Detect which cell encompasses the target text, then output its (x, y) center coordinate. 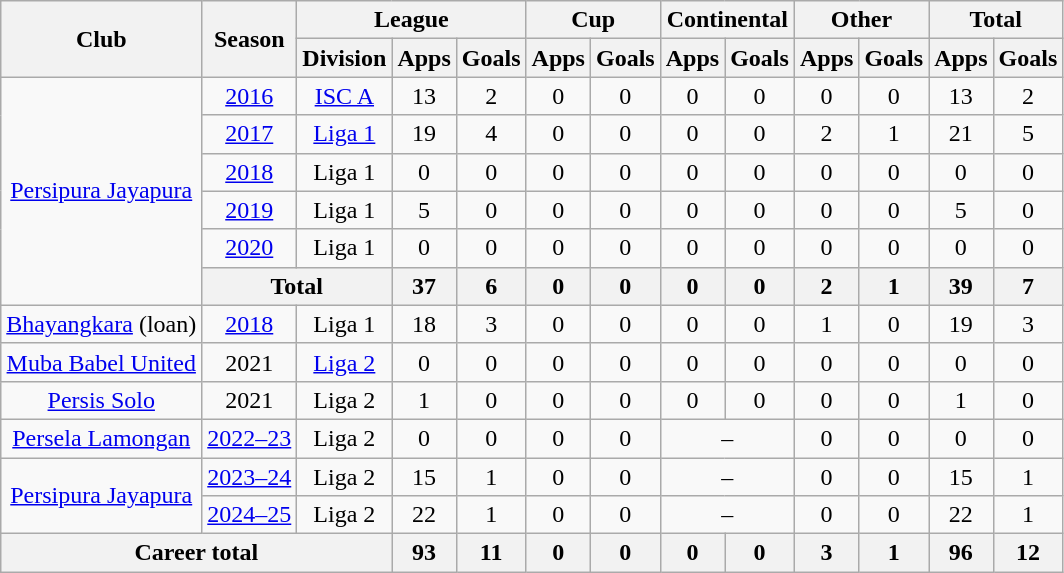
Club (102, 39)
Cup (593, 20)
2023–24 (250, 477)
Muba Babel United (102, 362)
93 (424, 553)
11 (491, 553)
League (412, 20)
2016 (250, 96)
7 (1028, 286)
37 (424, 286)
Continental (727, 20)
2020 (250, 248)
Other (861, 20)
6 (491, 286)
2017 (250, 134)
2019 (250, 210)
Persis Solo (102, 400)
Division (344, 58)
ISC A (344, 96)
39 (961, 286)
Season (250, 39)
96 (961, 553)
Bhayangkara (loan) (102, 324)
18 (424, 324)
12 (1028, 553)
21 (961, 134)
2022–23 (250, 438)
Career total (196, 553)
4 (491, 134)
2024–25 (250, 515)
Persela Lamongan (102, 438)
